Pinpoint the cell where the given text exists, returning its (X, Y) midpoint coordinate. 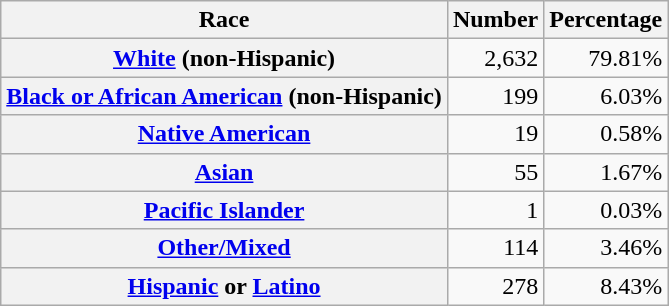
Race (224, 20)
1 (495, 210)
1.67% (606, 172)
Asian (224, 172)
278 (495, 286)
114 (495, 248)
Black or African American (non-Hispanic) (224, 96)
Pacific Islander (224, 210)
19 (495, 134)
79.81% (606, 58)
55 (495, 172)
Other/Mixed (224, 248)
199 (495, 96)
White (non-Hispanic) (224, 58)
3.46% (606, 248)
Native American (224, 134)
Percentage (606, 20)
0.58% (606, 134)
6.03% (606, 96)
8.43% (606, 286)
2,632 (495, 58)
Number (495, 20)
Hispanic or Latino (224, 286)
0.03% (606, 210)
